Return the [x, y] coordinate for the center point of the cell that contains the specified text.  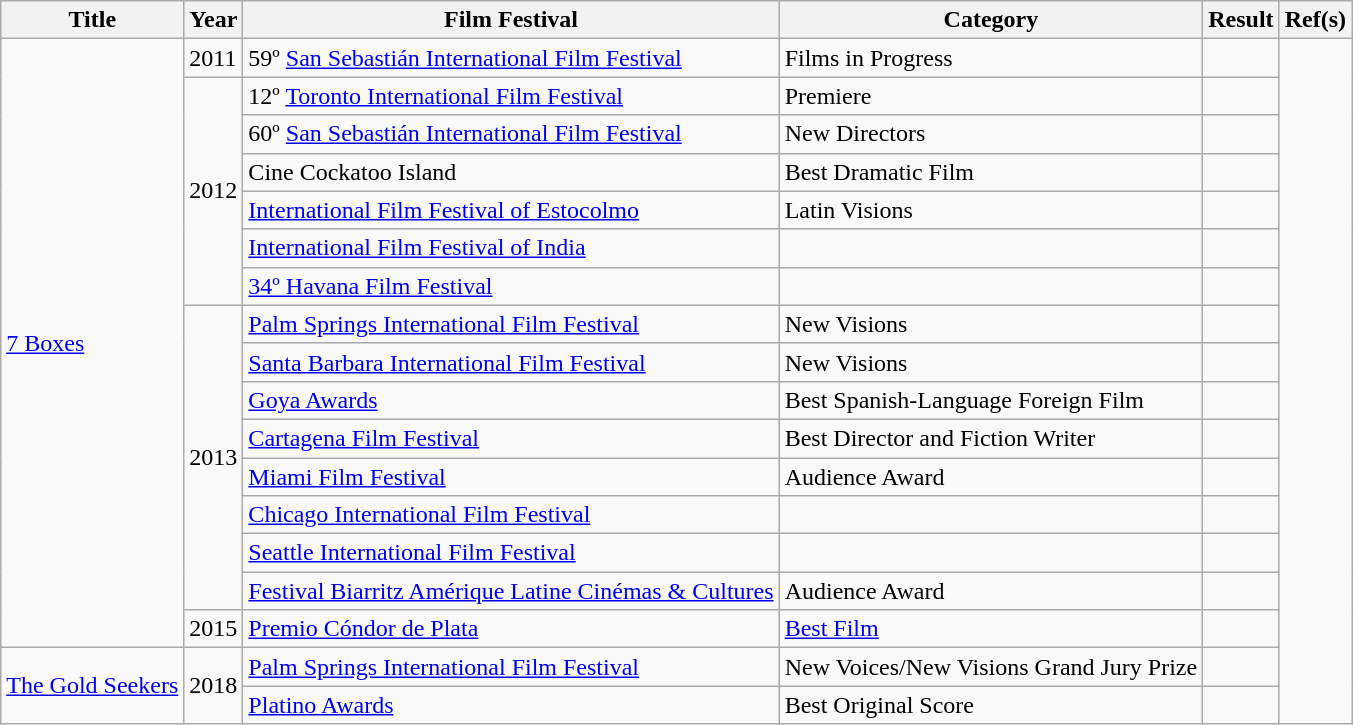
The Gold Seekers [92, 686]
12º Toronto International Film Festival [511, 96]
Seattle International Film Festival [511, 553]
Films in Progress [991, 58]
Miami Film Festival [511, 477]
Best Spanish-Language Foreign Film [991, 400]
Best Film [991, 629]
International Film Festival of Estocolmo [511, 210]
Chicago International Film Festival [511, 515]
2015 [214, 629]
59º San Sebastián International Film Festival [511, 58]
2011 [214, 58]
New Directors [991, 134]
2018 [214, 686]
60º San Sebastián International Film Festival [511, 134]
Best Director and Fiction Writer [991, 438]
Best Dramatic Film [991, 172]
International Film Festival of India [511, 248]
Premiere [991, 96]
2013 [214, 457]
New Voices/New Visions Grand Jury Prize [991, 667]
Latin Visions [991, 210]
7 Boxes [92, 344]
2012 [214, 191]
Cine Cockatoo Island [511, 172]
Category [991, 20]
Cartagena Film Festival [511, 438]
Year [214, 20]
Best Original Score [991, 705]
Ref(s) [1315, 20]
34º Havana Film Festival [511, 286]
Premio Cóndor de Plata [511, 629]
Goya Awards [511, 400]
Platino Awards [511, 705]
Festival Biarritz Amérique Latine Cinémas & Cultures [511, 591]
Santa Barbara International Film Festival [511, 362]
Result [1241, 20]
Film Festival [511, 20]
Title [92, 20]
